Pinpoint the cell where the given text exists, returning its [X, Y] midpoint coordinate. 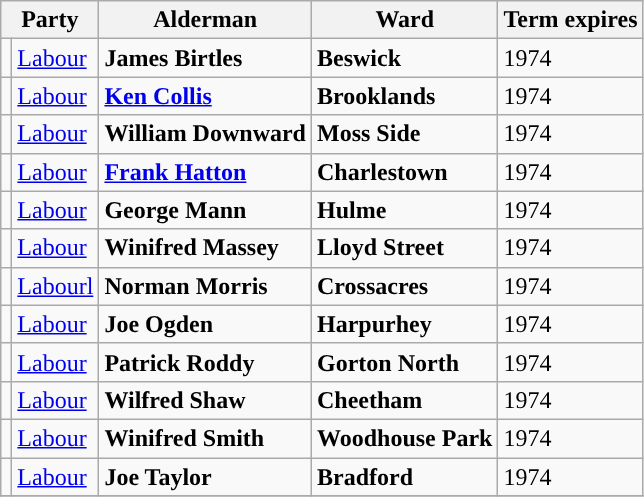
Norman Morris [206, 286]
Brooklands [405, 96]
Lloyd Street [405, 248]
Patrick Roddy [206, 362]
Hulme [405, 210]
Harpurhey [405, 324]
Labourl [56, 286]
Beswick [405, 58]
William Downward [206, 134]
Woodhouse Park [405, 438]
Charlestown [405, 172]
Ward [405, 20]
Moss Side [405, 134]
George Mann [206, 210]
Joe Taylor [206, 477]
Bradford [405, 477]
Winifred Smith [206, 438]
Winifred Massey [206, 248]
Alderman [206, 20]
Party [50, 20]
Wilfred Shaw [206, 400]
Ken Collis [206, 96]
Crossacres [405, 286]
Cheetham [405, 400]
Frank Hatton [206, 172]
Joe Ogden [206, 324]
James Birtles [206, 58]
Gorton North [405, 362]
Term expires [570, 20]
